Return the (X, Y) coordinate for the center point of the cell that contains the specified text.  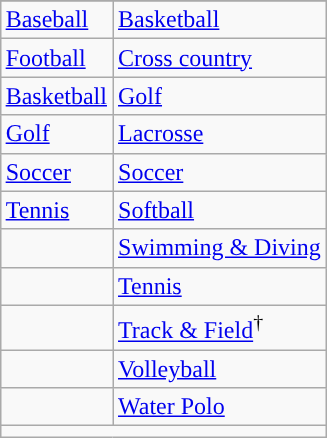
Baseball (56, 20)
Football (56, 58)
Lacrosse (219, 134)
Track & Field† (219, 328)
Softball (219, 210)
Volleyball (219, 369)
Cross country (219, 58)
Swimming & Diving (219, 248)
Water Polo (219, 407)
